Capture the cell that displays the provided text and extract its [x, y] central coordinate. 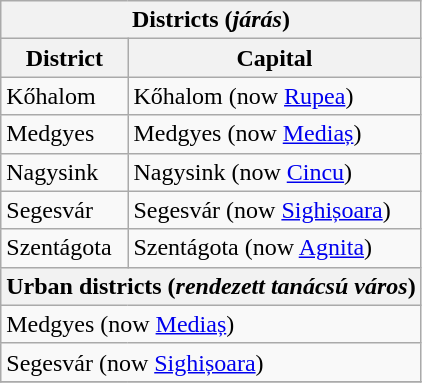
District [64, 58]
Szentágota (now Agnita) [274, 248]
Kőhalom (now Rupea) [274, 96]
Capital [274, 58]
Kőhalom [64, 96]
Szentágota [64, 248]
Segesvár [64, 210]
Medgyes [64, 134]
Urban districts (rendezett tanácsú város) [211, 286]
Districts (járás) [211, 20]
Nagysink (now Cincu) [274, 172]
Nagysink [64, 172]
